Output the (x, y) coordinate of the center of the cell containing the given text.  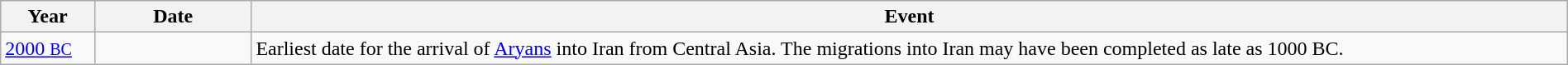
Date (172, 17)
Event (910, 17)
Earliest date for the arrival of Aryans into Iran from Central Asia. The migrations into Iran may have been completed as late as 1000 BC. (910, 48)
Year (48, 17)
2000 BC (48, 48)
